Scan for the cell matching the given text and deliver its [X, Y] coordinate at center. 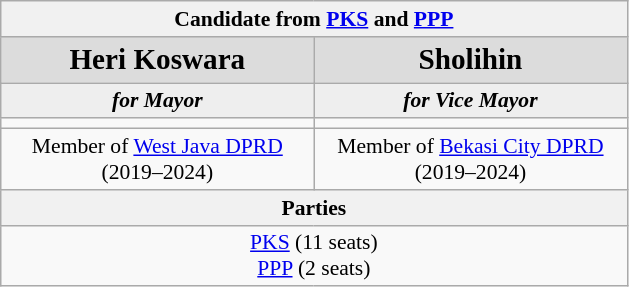
for Vice Mayor [470, 101]
Candidate from PKS and PPP [314, 19]
Heri Koswara [158, 60]
Sholihin [470, 60]
Member of Bekasi City DPRD (2019–2024) [470, 160]
Member of West Java DPRD (2019–2024) [158, 160]
for Mayor [158, 101]
Parties [314, 208]
PKS (11 seats)PPP (2 seats) [314, 256]
